Provide the (x, y) coordinate of the cell's center where the given text is located.  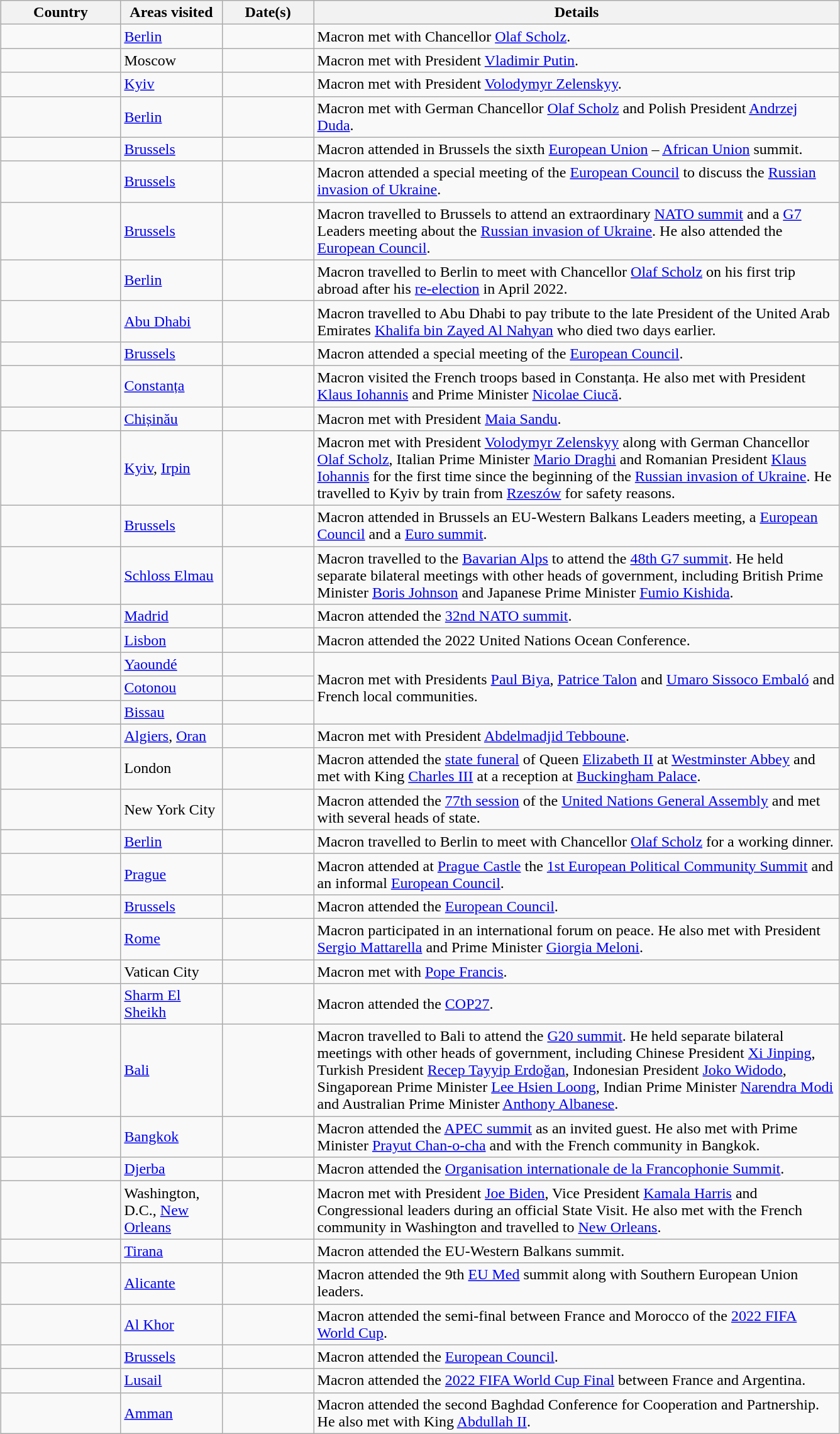
Lisbon (171, 640)
Macron attended in Brussels an EU-Western Balkans Leaders meeting, a European Council and a Euro summit. (577, 526)
Macron attended the 2022 United Nations Ocean Conference. (577, 640)
Macron met with President Maia Sandu. (577, 418)
Macron attended the second Baghdad Conference for Cooperation and Partnership. He also met with King Abdullah II. (577, 1413)
Macron met with Presidents Paul Biya, Patrice Talon and Umaro Sissoco Embaló and French local communities. (577, 688)
London (171, 769)
Macron met with President Abdelmadjid Tebboune. (577, 736)
Al Khor (171, 1325)
Macron met with President Volodymyr Zelenskyy. (577, 84)
Sharm El Sheikh (171, 1004)
Macron attended in Brussels the sixth European Union – African Union summit. (577, 149)
Macron attended the EU-Western Balkans summit. (577, 1251)
Alicante (171, 1283)
Yaoundé (171, 664)
Amman (171, 1413)
Abu Dhabi (171, 321)
Macron attended the 9th EU Med summit along with Southern European Union leaders. (577, 1283)
New York City (171, 809)
Macron attended the semi-final between France and Morocco of the 2022 FIFA World Cup. (577, 1325)
Macron travelled to Berlin to meet with Chancellor Olaf Scholz on his first trip abroad after his re-election in April 2022. (577, 281)
Bangkok (171, 1137)
Madrid (171, 616)
Cotonou (171, 688)
Date(s) (268, 13)
Constanța (171, 386)
Macron attended a special meeting of the European Council. (577, 353)
Bali (171, 1070)
Macron attended the Organisation internationale de la Francophonie Summit. (577, 1169)
Macron attended at Prague Castle the 1st European Political Community Summit and an informal European Council. (577, 874)
Moscow (171, 60)
Washington, D.C., New Orleans (171, 1210)
Areas visited (171, 13)
Djerba (171, 1169)
Macron visited the French troops based in Constanța. He also met with President Klaus Iohannis and Prime Minister Nicolae Ciucă. (577, 386)
Macron attended the APEC summit as an invited guest. He also met with Prime Minister Prayut Chan-o-cha and with the French community in Bangkok. (577, 1137)
Kyiv (171, 84)
Kyiv, Irpin (171, 468)
Prague (171, 874)
Macron participated in an international forum on peace. He also met with President Sergio Mattarella and Prime Minister Giorgia Meloni. (577, 938)
Chișinău (171, 418)
Details (577, 13)
Tirana (171, 1251)
Macron attended the state funeral of Queen Elizabeth II at Westminster Abbey and met with King Charles III at a reception at Buckingham Palace. (577, 769)
Macron attended the COP27. (577, 1004)
Macron attended a special meeting of the European Council to discuss the Russian invasion of Ukraine. (577, 181)
Lusail (171, 1381)
Country (60, 13)
Rome (171, 938)
Schloss Elmau (171, 575)
Macron met with President Vladimir Putin. (577, 60)
Bissau (171, 712)
Macron attended the 32nd NATO summit. (577, 616)
Macron met with German Chancellor Olaf Scholz and Polish President Andrzej Duda. (577, 117)
Algiers, Oran (171, 736)
Macron travelled to Abu Dhabi to pay tribute to the late President of the United Arab Emirates Khalifa bin Zayed Al Nahyan who died two days earlier. (577, 321)
Macron met with Pope Francis. (577, 972)
Macron travelled to Berlin to meet with Chancellor Olaf Scholz for a working dinner. (577, 842)
Macron attended the 77th session of the United Nations General Assembly and met with several heads of state. (577, 809)
Macron attended the 2022 FIFA World Cup Final between France and Argentina. (577, 1381)
Vatican City (171, 972)
Macron met with Chancellor Olaf Scholz. (577, 36)
